Find where the given text appears and provide that cell's center as [x, y] coordinate. 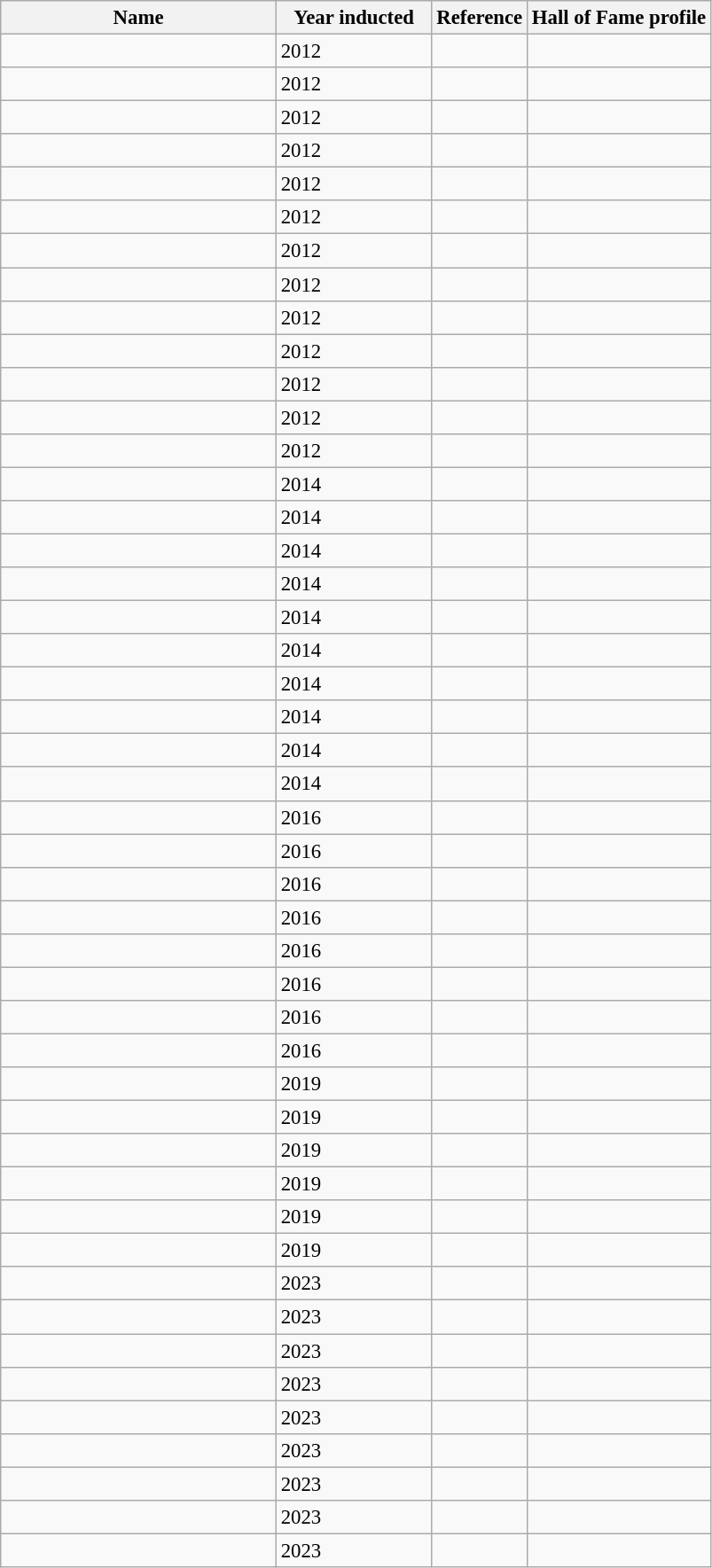
Name [138, 18]
Year inducted [354, 18]
Reference [480, 18]
Hall of Fame profile [619, 18]
